Scan for the cell matching the given text and deliver its [X, Y] coordinate at center. 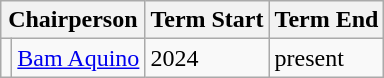
Term Start [207, 20]
Chairperson [73, 20]
Term End [326, 20]
2024 [207, 58]
Bam Aquino [78, 58]
present [326, 58]
